Identify which cell holds the provided text, then report its [x, y] central coordinate. 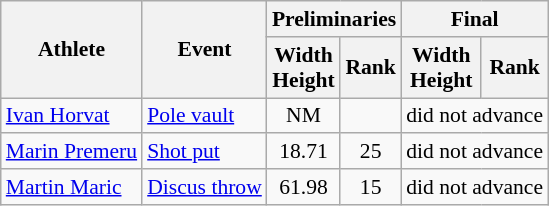
NM [304, 116]
Martin Maric [72, 187]
Shot put [204, 152]
Marin Premeru [72, 152]
Discus throw [204, 187]
Event [204, 50]
61.98 [304, 187]
Athlete [72, 50]
18.71 [304, 152]
Final [474, 19]
Ivan Horvat [72, 116]
Pole vault [204, 116]
Preliminaries [334, 19]
25 [370, 152]
15 [370, 187]
